Determine the [X, Y] coordinate at the center of the cell enclosing the given text.  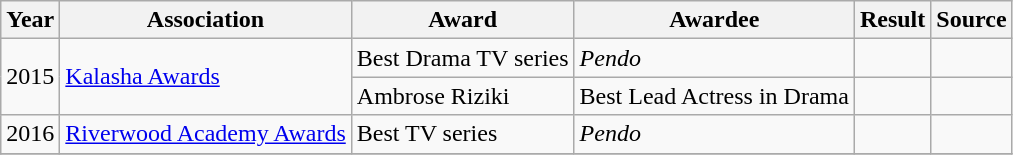
Kalasha Awards [206, 77]
Source [972, 20]
2016 [30, 134]
Riverwood Academy Awards [206, 134]
Best Drama TV series [462, 58]
Ambrose Riziki [462, 96]
Best TV series [462, 134]
Year [30, 20]
Best Lead Actress in Drama [714, 96]
2015 [30, 77]
Award [462, 20]
Awardee [714, 20]
Result [892, 20]
Association [206, 20]
